For the text-containing cell, return its midpoint in (x, y) coordinate format. 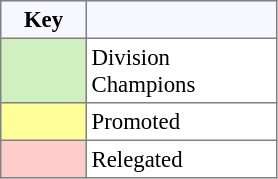
Key (44, 20)
Division Champions (181, 70)
Promoted (181, 122)
Relegated (181, 159)
